Scan for the cell matching the given text and deliver its (X, Y) coordinate at center. 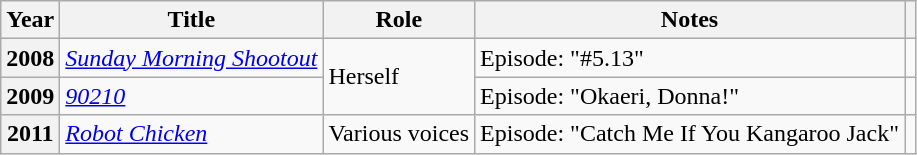
Various voices (399, 134)
Robot Chicken (192, 134)
Episode: "Catch Me If You Kangaroo Jack" (690, 134)
2008 (30, 58)
2011 (30, 134)
Herself (399, 77)
Notes (690, 20)
Sunday Morning Shootout (192, 58)
2009 (30, 96)
Episode: "Okaeri, Donna!" (690, 96)
Episode: "#5.13" (690, 58)
Year (30, 20)
Role (399, 20)
Title (192, 20)
90210 (192, 96)
